Identify which cell holds the provided text, then report its (x, y) central coordinate. 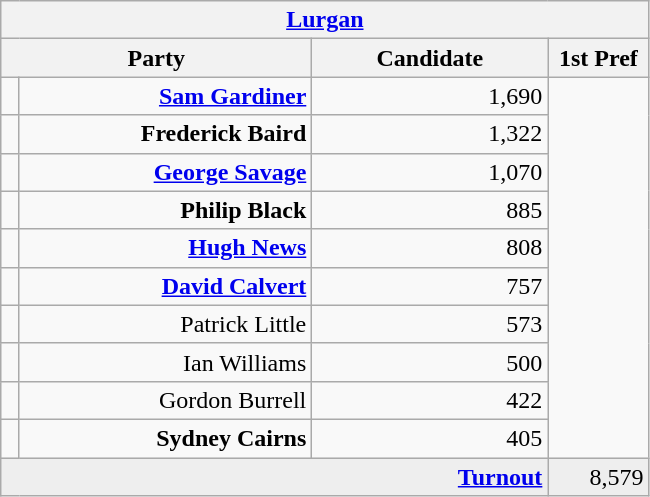
Sydney Cairns (166, 438)
Frederick Baird (166, 134)
Party (156, 58)
1,690 (430, 96)
405 (430, 438)
573 (430, 324)
Hugh News (166, 248)
808 (430, 248)
Patrick Little (166, 324)
Gordon Burrell (166, 400)
Lurgan (325, 20)
885 (430, 210)
757 (430, 286)
1,070 (430, 172)
500 (430, 362)
Turnout (274, 477)
Sam Gardiner (166, 96)
Philip Black (166, 210)
David Calvert (166, 286)
1,322 (430, 134)
George Savage (166, 172)
8,579 (598, 477)
Candidate (430, 58)
422 (430, 400)
Ian Williams (166, 362)
1st Pref (598, 58)
